Determine the (X, Y) coordinate at the center of the cell enclosing the given text.  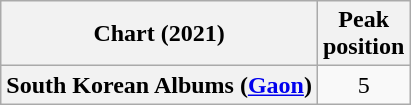
Chart (2021) (160, 34)
South Korean Albums (Gaon) (160, 85)
Peakposition (363, 34)
5 (363, 85)
